Provide the (X, Y) coordinate of the cell's center where the given text is located.  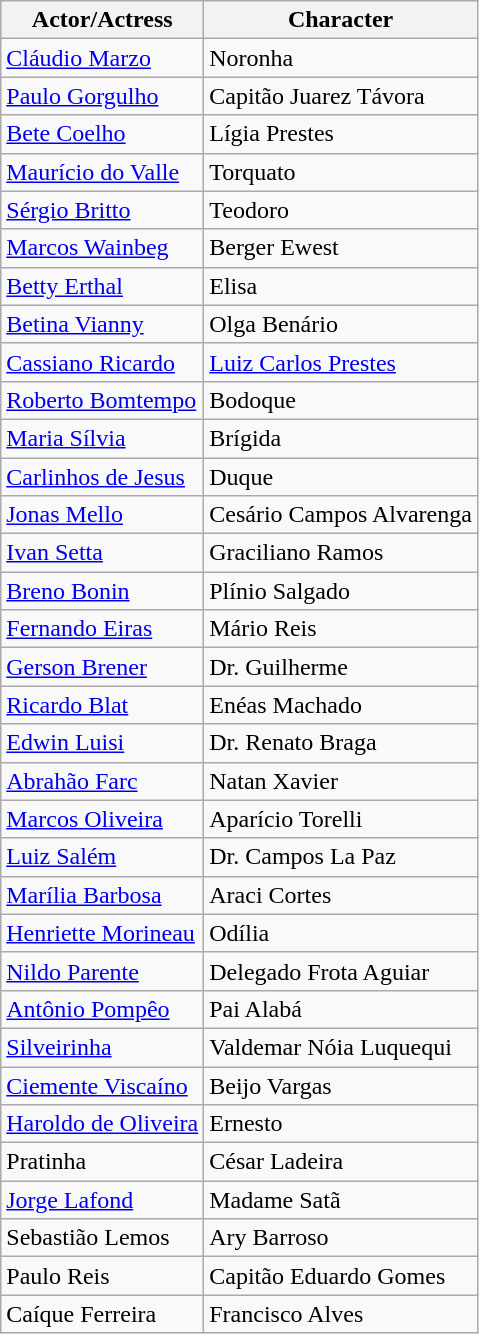
Marcos Wainbeg (102, 248)
Luiz Carlos Prestes (341, 362)
Jonas Mello (102, 515)
Cesário Campos Alvarenga (341, 515)
Antônio Pompêo (102, 1009)
Bete Coelho (102, 134)
Araci Cortes (341, 895)
Roberto Bomtempo (102, 400)
Paulo Gorgulho (102, 96)
Noronha (341, 58)
Luiz Salém (102, 857)
Dr. Campos La Paz (341, 857)
Aparício Torelli (341, 819)
Silveirinha (102, 1047)
César Ladeira (341, 1162)
Ary Barroso (341, 1238)
Natan Xavier (341, 781)
Odília (341, 933)
Breno Bonin (102, 591)
Paulo Reis (102, 1276)
Francisco Alves (341, 1314)
Actor/Actress (102, 20)
Fernando Eiras (102, 629)
Nildo Parente (102, 971)
Olga Benário (341, 324)
Berger Ewest (341, 248)
Pai Alabá (341, 1009)
Character (341, 20)
Dr. Guilherme (341, 667)
Lígia Prestes (341, 134)
Mário Reis (341, 629)
Cassiano Ricardo (102, 362)
Jorge Lafond (102, 1200)
Plínio Salgado (341, 591)
Bodoque (341, 400)
Enéas Machado (341, 705)
Valdemar Nóia Luquequi (341, 1047)
Haroldo de Oliveira (102, 1124)
Madame Satã (341, 1200)
Edwin Luisi (102, 743)
Dr. Renato Braga (341, 743)
Carlinhos de Jesus (102, 477)
Sérgio Britto (102, 210)
Maria Sílvia (102, 438)
Capitão Eduardo Gomes (341, 1276)
Abrahão Farc (102, 781)
Marcos Oliveira (102, 819)
Caíque Ferreira (102, 1314)
Sebastião Lemos (102, 1238)
Torquato (341, 172)
Cláudio Marzo (102, 58)
Ivan Setta (102, 553)
Duque (341, 477)
Ricardo Blat (102, 705)
Henriette Morineau (102, 933)
Elisa (341, 286)
Graciliano Ramos (341, 553)
Pratinha (102, 1162)
Delegado Frota Aguiar (341, 971)
Ciemente Viscaíno (102, 1085)
Marília Barbosa (102, 895)
Ernesto (341, 1124)
Betina Vianny (102, 324)
Gerson Brener (102, 667)
Beijo Vargas (341, 1085)
Betty Erthal (102, 286)
Teodoro (341, 210)
Capitão Juarez Távora (341, 96)
Maurício do Valle (102, 172)
Brígida (341, 438)
